Identify which cell holds the provided text, then report its [x, y] central coordinate. 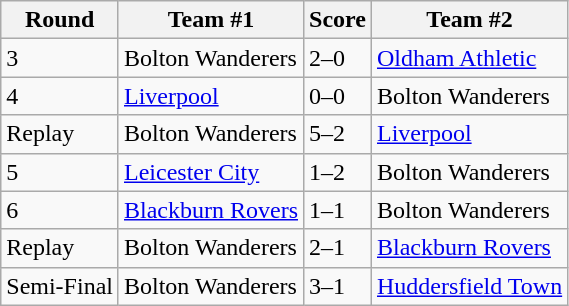
4 [60, 96]
1–1 [338, 210]
1–2 [338, 172]
3 [60, 58]
0–0 [338, 96]
Leicester City [210, 172]
Semi-Final [60, 286]
5–2 [338, 134]
Round [60, 20]
Team #1 [210, 20]
Team #2 [469, 20]
Huddersfield Town [469, 286]
3–1 [338, 286]
Score [338, 20]
2–1 [338, 248]
6 [60, 210]
5 [60, 172]
Oldham Athletic [469, 58]
2–0 [338, 58]
